Scan for the cell matching the given text and deliver its (X, Y) coordinate at center. 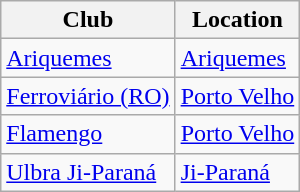
Club (88, 20)
Ferroviário (RO) (88, 96)
Ulbra Ji-Paraná (88, 172)
Location (238, 20)
Ji-Paraná (238, 172)
Flamengo (88, 134)
